From the cell containing the given text, extract its center point as (X, Y) coordinate. 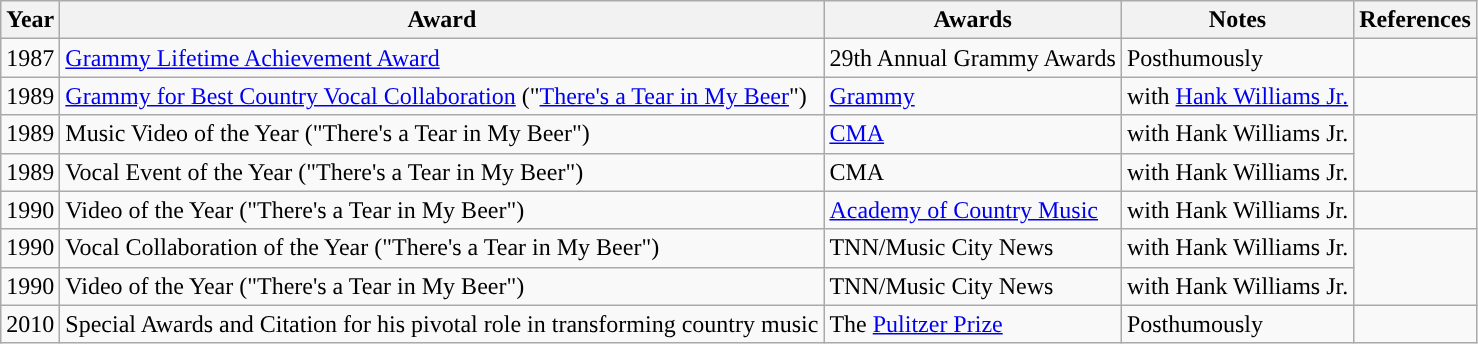
Grammy Lifetime Achievement Award (442, 58)
Year (30, 20)
Academy of Country Music (972, 210)
Notes (1237, 20)
2010 (30, 324)
Vocal Event of the Year ("There's a Tear in My Beer") (442, 172)
Vocal Collaboration of the Year ("There's a Tear in My Beer") (442, 248)
Awards (972, 20)
Music Video of the Year ("There's a Tear in My Beer") (442, 134)
Award (442, 20)
The Pulitzer Prize (972, 324)
1987 (30, 58)
Grammy (972, 96)
Special Awards and Citation for his pivotal role in transforming country music (442, 324)
29th Annual Grammy Awards (972, 58)
References (1416, 20)
Grammy for Best Country Vocal Collaboration ("There's a Tear in My Beer") (442, 96)
